Return the (X, Y) coordinate for the center point of the cell that contains the specified text.  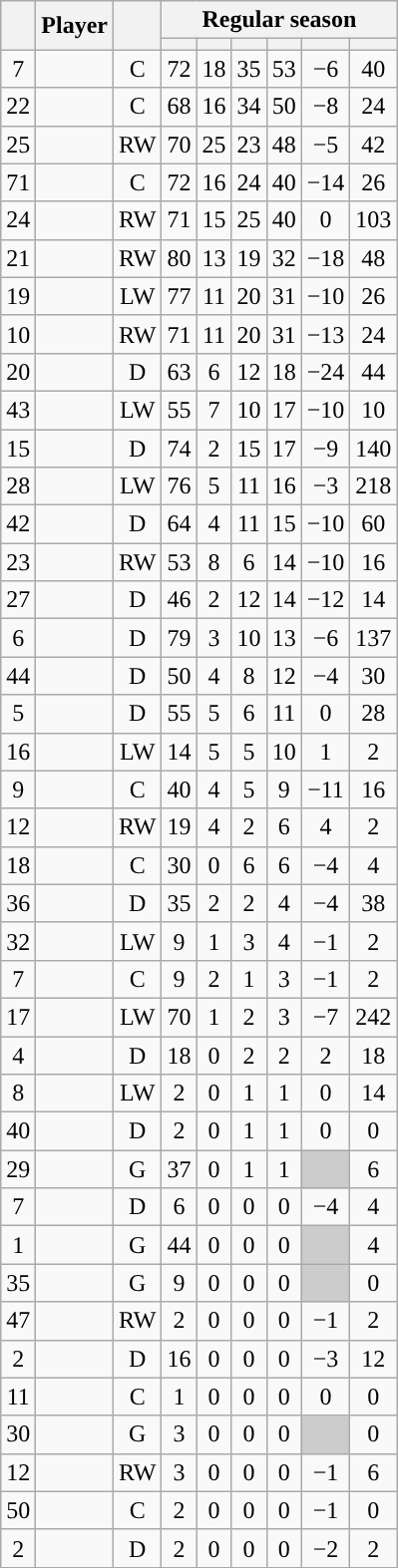
103 (373, 220)
−18 (325, 258)
22 (18, 107)
38 (373, 903)
218 (373, 486)
60 (373, 524)
36 (18, 903)
−13 (325, 334)
−8 (325, 107)
80 (180, 258)
21 (18, 258)
64 (180, 524)
76 (180, 486)
63 (180, 372)
77 (180, 296)
Player (75, 26)
−14 (325, 182)
27 (18, 600)
−7 (325, 1017)
29 (18, 1169)
−11 (325, 789)
−9 (325, 448)
137 (373, 638)
37 (180, 1169)
−5 (325, 145)
68 (180, 107)
34 (249, 107)
46 (180, 600)
Regular season (279, 20)
47 (18, 1321)
−12 (325, 600)
74 (180, 448)
79 (180, 638)
43 (18, 410)
−2 (325, 1548)
242 (373, 1017)
140 (373, 448)
−24 (325, 372)
